Return (x, y) of the center of cell containing provided text 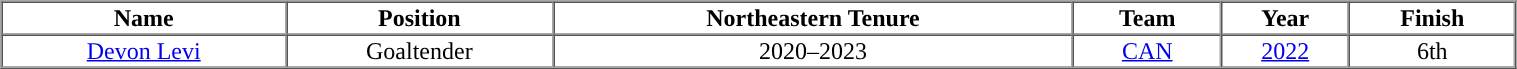
2020–2023 (813, 50)
Position (420, 18)
Finish (1432, 18)
CAN (1147, 50)
Goaltender (420, 50)
6th (1432, 50)
Northeastern Tenure (813, 18)
Devon Levi (144, 50)
Name (144, 18)
Year (1285, 18)
2022 (1285, 50)
Team (1147, 18)
